From the cell containing the given text, extract its center point as [X, Y] coordinate. 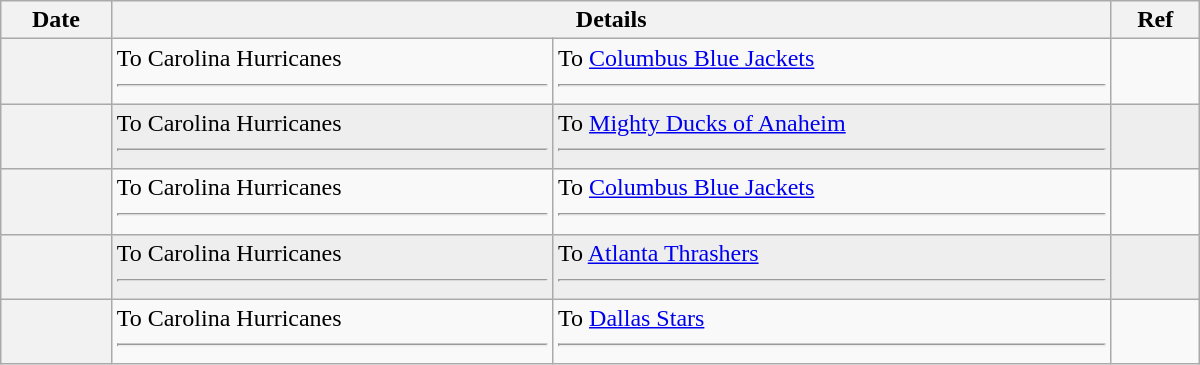
Date [56, 20]
To Mighty Ducks of Anaheim [832, 136]
To Dallas Stars [832, 332]
Details [611, 20]
To Atlanta Thrashers [832, 266]
Ref [1155, 20]
